Output the (X, Y) coordinate of the center of the cell containing the given text.  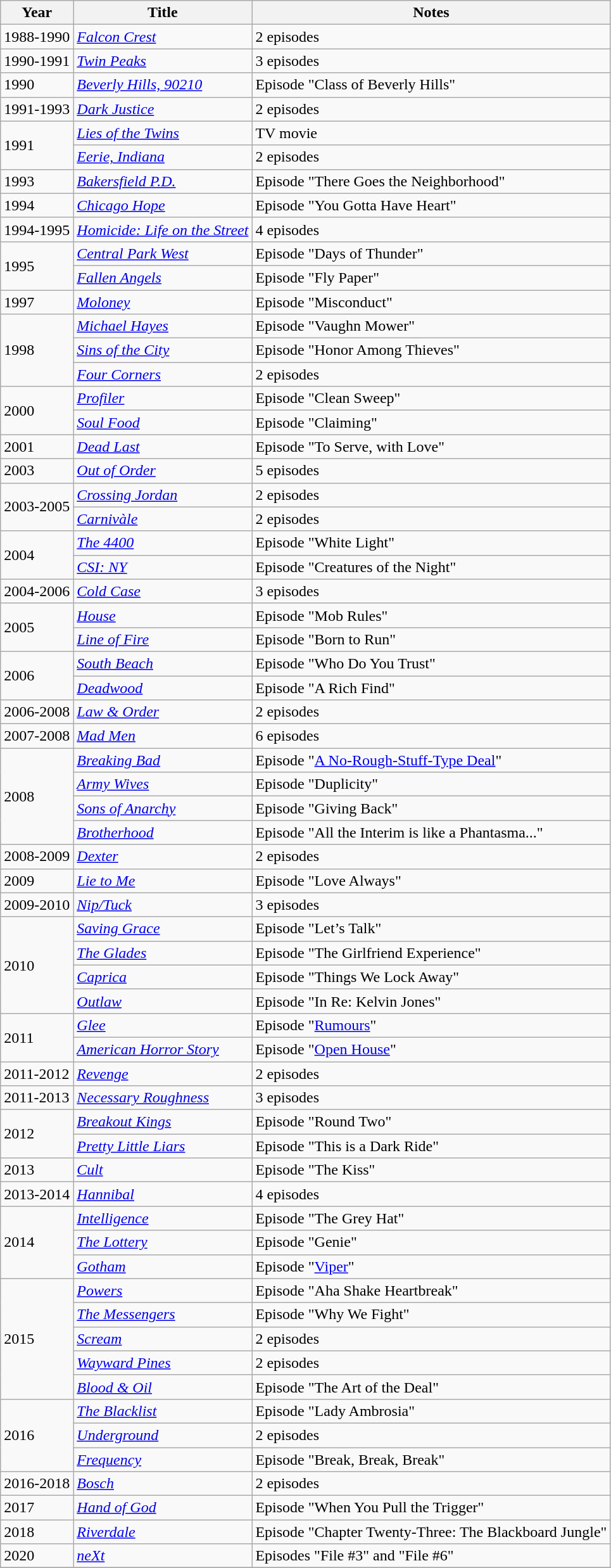
Caprica (163, 977)
2004-2006 (37, 591)
Cult (163, 1170)
Episode "Things We Lock Away" (431, 977)
Profiler (163, 398)
1991-1993 (37, 109)
2006 (37, 675)
Bakersfield P.D. (163, 181)
Episode "Who Do You Trust" (431, 663)
The 4400 (163, 543)
Crossing Jordan (163, 495)
Intelligence (163, 1218)
Episode "Round Two" (431, 1122)
Year (37, 13)
Four Corners (163, 374)
1998 (37, 350)
Riverdale (163, 1532)
Sins of the City (163, 350)
Episode "Claiming" (431, 423)
Episode "Creatures of the Night" (431, 567)
Hannibal (163, 1194)
2016 (37, 1435)
Falcon Crest (163, 37)
Episode "Viper" (431, 1266)
Necessary Roughness (163, 1098)
2010 (37, 965)
Fallen Angels (163, 277)
Episode "Class of Beverly Hills" (431, 85)
Scream (163, 1339)
Dexter (163, 857)
Episode "Mob Rules" (431, 615)
2006-2008 (37, 712)
The Glades (163, 953)
Episode "Open House" (431, 1049)
1994 (37, 205)
Episode "Vaughn Mower" (431, 326)
2005 (37, 627)
Hand of God (163, 1508)
Episode "Let’s Talk" (431, 929)
Episode "The Girlfriend Experience" (431, 953)
5 episodes (431, 471)
Pretty Little Liars (163, 1146)
Frequency (163, 1459)
Revenge (163, 1074)
Dead Last (163, 447)
Episode "Why We Fight" (431, 1315)
Episode "You Gotta Have Heart" (431, 205)
2003 (37, 471)
2003-2005 (37, 507)
2007-2008 (37, 736)
Saving Grace (163, 929)
Episode "Clean Sweep" (431, 398)
neXt (163, 1556)
South Beach (163, 663)
Episode "Rumours" (431, 1025)
House (163, 615)
Episode "To Serve, with Love" (431, 447)
Homicide: Life on the Street (163, 229)
Episode "In Re: Kelvin Jones" (431, 1001)
Chicago Hope (163, 205)
Episode "Honor Among Thieves" (431, 350)
2009 (37, 881)
Sons of Anarchy (163, 808)
Army Wives (163, 784)
Lie to Me (163, 881)
Line of Fire (163, 639)
1990 (37, 85)
Episode "Aha Shake Heartbreak" (431, 1291)
2017 (37, 1508)
Powers (163, 1291)
Episode "Born to Run" (431, 639)
Title (163, 13)
Episode "Fly Paper" (431, 277)
Eerie, Indiana (163, 157)
Episode "White Light" (431, 543)
Bosch (163, 1484)
Episode "Chapter Twenty-Three: The Blackboard Jungle" (431, 1532)
Episode "This is a Dark Ride" (431, 1146)
2008-2009 (37, 857)
1988-1990 (37, 37)
2001 (37, 447)
Cold Case (163, 591)
Central Park West (163, 253)
2012 (37, 1134)
Episode "A Rich Find" (431, 687)
2011-2012 (37, 1074)
Wayward Pines (163, 1363)
Mad Men (163, 736)
Law & Order (163, 712)
1990-1991 (37, 61)
Episode "All the Interim is like a Phantasma..." (431, 832)
Breaking Bad (163, 760)
Episode "A No-Rough-Stuff-Type Deal" (431, 760)
Twin Peaks (163, 61)
2018 (37, 1532)
Brotherhood (163, 832)
1994-1995 (37, 229)
2014 (37, 1242)
Episode "The Art of the Deal" (431, 1387)
Underground (163, 1435)
Nip/Tuck (163, 905)
Blood & Oil (163, 1387)
American Horror Story (163, 1049)
Glee (163, 1025)
The Blacklist (163, 1411)
Carnivàle (163, 519)
Deadwood (163, 687)
Michael Hayes (163, 326)
Notes (431, 13)
Episode "Genie" (431, 1242)
Gotham (163, 1266)
2016-2018 (37, 1484)
2009-2010 (37, 905)
Episodes "File #3" and "File #6" (431, 1556)
1991 (37, 145)
The Lottery (163, 1242)
Outlaw (163, 1001)
Episode "Misconduct" (431, 302)
1997 (37, 302)
1995 (37, 265)
2015 (37, 1339)
2011 (37, 1037)
Episode "The Kiss" (431, 1170)
2008 (37, 796)
Breakout Kings (163, 1122)
Episode "The Grey Hat" (431, 1218)
Episode "Giving Back" (431, 808)
2013 (37, 1170)
2013-2014 (37, 1194)
Episode "When You Pull the Trigger" (431, 1508)
Episode "Days of Thunder" (431, 253)
Beverly Hills, 90210 (163, 85)
6 episodes (431, 736)
The Messengers (163, 1315)
Episode "Love Always" (431, 881)
Episode "Break, Break, Break" (431, 1459)
2000 (37, 411)
Episode "Duplicity" (431, 784)
2020 (37, 1556)
Out of Order (163, 471)
2011-2013 (37, 1098)
2004 (37, 555)
Dark Justice (163, 109)
CSI: NY (163, 567)
Lies of the Twins (163, 133)
1993 (37, 181)
Episode "There Goes the Neighborhood" (431, 181)
TV movie (431, 133)
Soul Food (163, 423)
Episode "Lady Ambrosia" (431, 1411)
Moloney (163, 302)
